Identify which cell holds the provided text, then report its [X, Y] central coordinate. 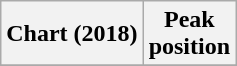
Chart (2018) [72, 34]
Peakposition [189, 34]
